Find where the given text appears and provide that cell's center as (X, Y) coordinate. 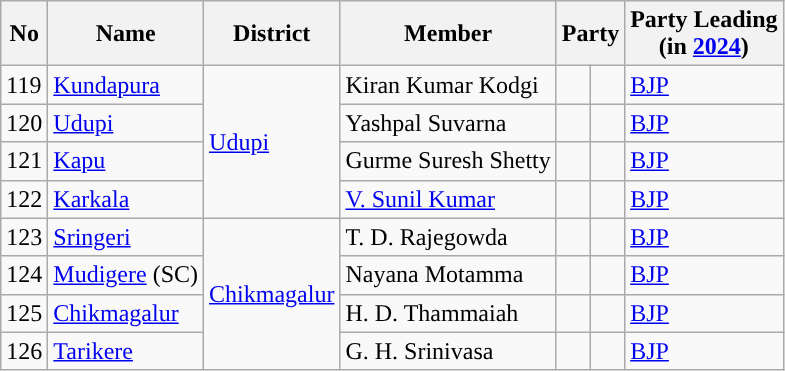
Nayana Motamma (448, 275)
Name (126, 34)
Tarikere (126, 351)
Member (448, 34)
Party Leading(in 2024) (704, 34)
Gurme Suresh Shetty (448, 161)
T. D. Rajegowda (448, 237)
121 (24, 161)
Party (590, 34)
Kundapura (126, 85)
119 (24, 85)
Mudigere (SC) (126, 275)
123 (24, 237)
Karkala (126, 199)
122 (24, 199)
G. H. Srinivasa (448, 351)
H. D. Thammaiah (448, 313)
Yashpal Suvarna (448, 123)
Kiran Kumar Kodgi (448, 85)
125 (24, 313)
V. Sunil Kumar (448, 199)
Kapu (126, 161)
126 (24, 351)
124 (24, 275)
Sringeri (126, 237)
120 (24, 123)
District (272, 34)
No (24, 34)
